Return (x, y) of the center of cell containing provided text 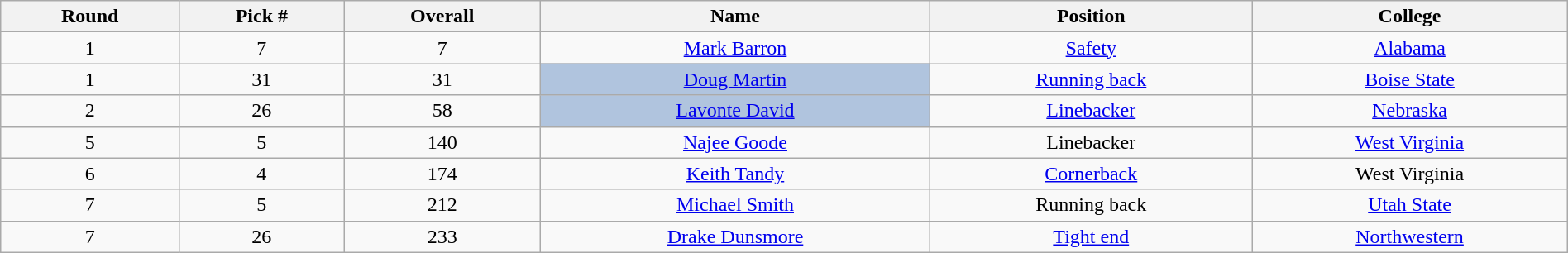
College (1409, 17)
Michael Smith (734, 205)
Lavonte David (734, 111)
Northwestern (1409, 236)
Utah State (1409, 205)
Safety (1092, 48)
Najee Goode (734, 142)
4 (262, 174)
Pick # (262, 17)
Keith Tandy (734, 174)
Name (734, 17)
Mark Barron (734, 48)
Boise State (1409, 79)
233 (442, 236)
Drake Dunsmore (734, 236)
Tight end (1092, 236)
58 (442, 111)
Alabama (1409, 48)
140 (442, 142)
174 (442, 174)
Overall (442, 17)
2 (90, 111)
Cornerback (1092, 174)
Round (90, 17)
Position (1092, 17)
Doug Martin (734, 79)
6 (90, 174)
Nebraska (1409, 111)
212 (442, 205)
